Return [X, Y] of the center of cell containing provided text 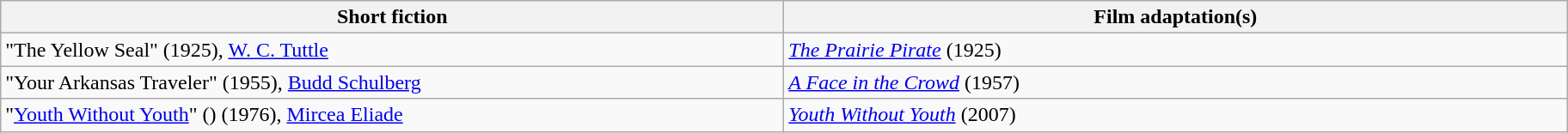
"Youth Without Youth" () (1976), Mircea Eliade [392, 115]
"The Yellow Seal" (1925), W. C. Tuttle [392, 50]
Film adaptation(s) [1176, 17]
A Face in the Crowd (1957) [1176, 82]
The Prairie Pirate (1925) [1176, 50]
"Your Arkansas Traveler" (1955), Budd Schulberg [392, 82]
Youth Without Youth (2007) [1176, 115]
Short fiction [392, 17]
